Return [X, Y] of the center of cell containing provided text 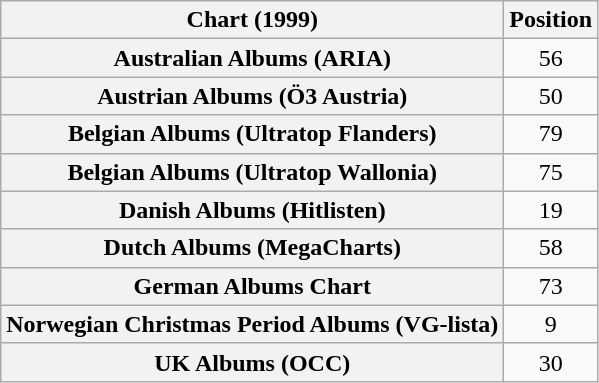
19 [551, 210]
75 [551, 172]
Belgian Albums (Ultratop Wallonia) [252, 172]
56 [551, 58]
9 [551, 324]
50 [551, 96]
Belgian Albums (Ultratop Flanders) [252, 134]
Danish Albums (Hitlisten) [252, 210]
58 [551, 248]
79 [551, 134]
Norwegian Christmas Period Albums (VG-lista) [252, 324]
73 [551, 286]
30 [551, 362]
Position [551, 20]
Chart (1999) [252, 20]
German Albums Chart [252, 286]
Australian Albums (ARIA) [252, 58]
UK Albums (OCC) [252, 362]
Dutch Albums (MegaCharts) [252, 248]
Austrian Albums (Ö3 Austria) [252, 96]
